Determine the [x, y] coordinate at the center of the cell enclosing the given text.  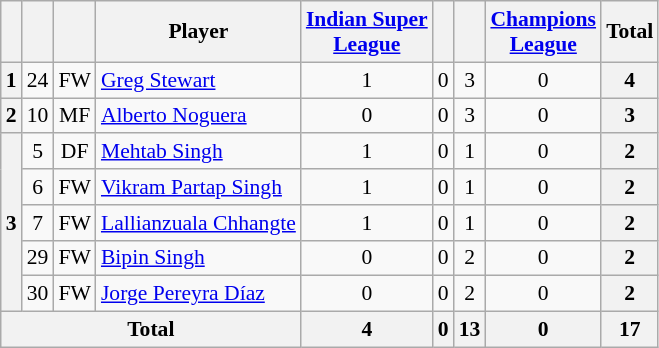
10 [38, 116]
5 [38, 152]
7 [38, 223]
Bipin Singh [198, 258]
Lallianzuala Chhangte [198, 223]
DF [74, 152]
29 [38, 258]
Mehtab Singh [198, 152]
17 [630, 330]
Player [198, 32]
MF [74, 116]
Greg Stewart [198, 80]
6 [38, 187]
Alberto Noguera [198, 116]
Indian SuperLeague [367, 32]
Vikram Partap Singh [198, 187]
ChampionsLeague [543, 32]
30 [38, 294]
13 [470, 330]
24 [38, 80]
Jorge Pereyra Díaz [198, 294]
